Locate the cell with the specified text and output its [X, Y] center coordinate. 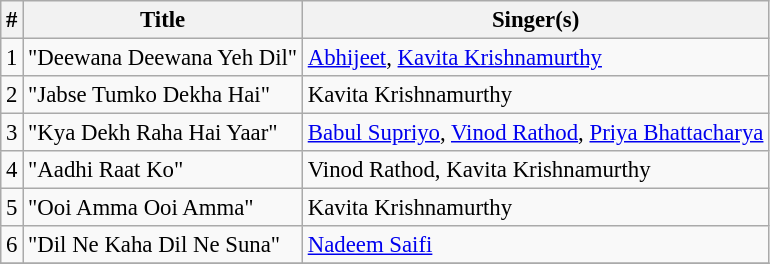
"Kya Dekh Raha Hai Yaar" [163, 133]
"Deewana Deewana Yeh Dil" [163, 58]
"Ooi Amma Ooi Amma" [163, 208]
Abhijeet, Kavita Krishnamurthy [535, 58]
Nadeem Saifi [535, 245]
Title [163, 20]
3 [12, 133]
6 [12, 245]
"Aadhi Raat Ko" [163, 170]
"Jabse Tumko Dekha Hai" [163, 95]
4 [12, 170]
# [12, 20]
Vinod Rathod, Kavita Krishnamurthy [535, 170]
Singer(s) [535, 20]
2 [12, 95]
1 [12, 58]
5 [12, 208]
"Dil Ne Kaha Dil Ne Suna" [163, 245]
Babul Supriyo, Vinod Rathod, Priya Bhattacharya [535, 133]
